Output the [X, Y] coordinate of the center of the cell containing the given text.  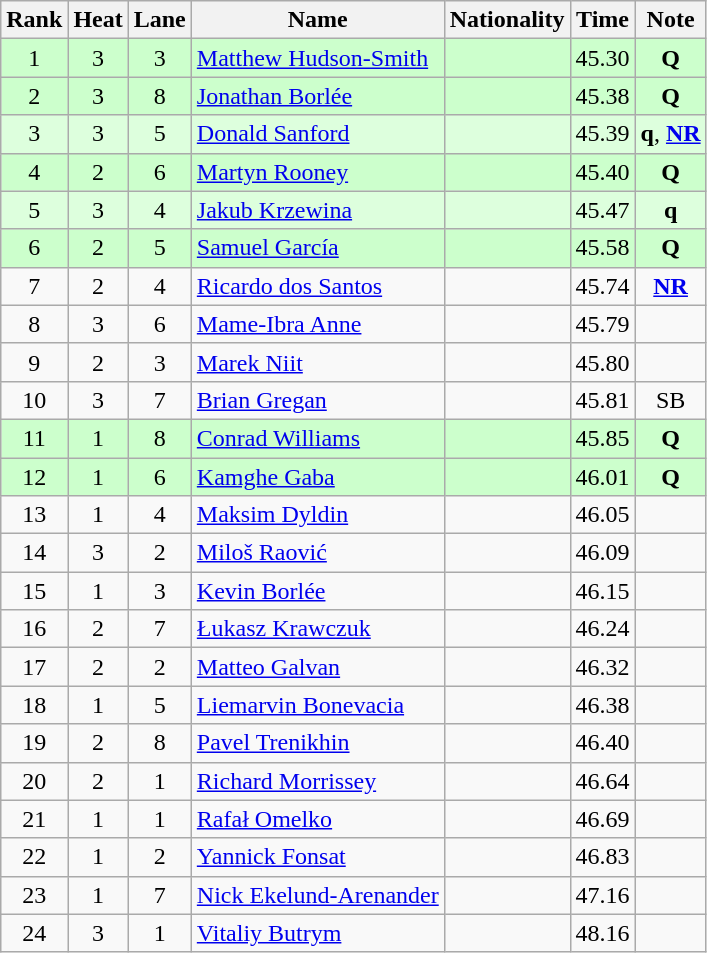
NR [670, 286]
17 [34, 667]
Name [318, 20]
Jonathan Borlée [318, 96]
45.74 [602, 286]
16 [34, 629]
14 [34, 553]
48.16 [602, 933]
Maksim Dyldin [318, 515]
Richard Morrissey [318, 781]
46.40 [602, 743]
45.38 [602, 96]
46.15 [602, 591]
Ricardo dos Santos [318, 286]
46.69 [602, 819]
Mame-Ibra Anne [318, 324]
45.39 [602, 134]
45.81 [602, 400]
24 [34, 933]
Martyn Rooney [318, 172]
10 [34, 400]
46.01 [602, 477]
Brian Gregan [318, 400]
Rafał Omelko [318, 819]
Conrad Williams [318, 438]
Note [670, 20]
Kamghe Gaba [318, 477]
45.40 [602, 172]
21 [34, 819]
Donald Sanford [318, 134]
Nick Ekelund-Arenander [318, 895]
46.64 [602, 781]
45.80 [602, 362]
Matthew Hudson-Smith [318, 58]
47.16 [602, 895]
Lane [160, 20]
46.38 [602, 705]
19 [34, 743]
Samuel García [318, 248]
q [670, 210]
SB [670, 400]
23 [34, 895]
Miloš Raović [318, 553]
22 [34, 857]
Vitaliy Butrym [318, 933]
11 [34, 438]
45.58 [602, 248]
13 [34, 515]
Jakub Krzewina [318, 210]
18 [34, 705]
12 [34, 477]
46.83 [602, 857]
46.05 [602, 515]
45.30 [602, 58]
15 [34, 591]
20 [34, 781]
46.32 [602, 667]
Heat [98, 20]
46.09 [602, 553]
9 [34, 362]
Marek Niit [318, 362]
Rank [34, 20]
45.79 [602, 324]
Łukasz Krawczuk [318, 629]
Kevin Borlée [318, 591]
Liemarvin Bonevacia [318, 705]
Pavel Trenikhin [318, 743]
Time [602, 20]
q, NR [670, 134]
46.24 [602, 629]
Matteo Galvan [318, 667]
45.47 [602, 210]
Yannick Fonsat [318, 857]
45.85 [602, 438]
Nationality [507, 20]
